Detect which cell encompasses the target text, then output its (X, Y) center coordinate. 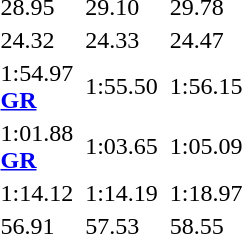
24.33 (122, 40)
1:14.19 (122, 193)
1:55.50 (122, 86)
1:03.65 (122, 146)
